Pinpoint the cell where the given text exists, returning its (x, y) midpoint coordinate. 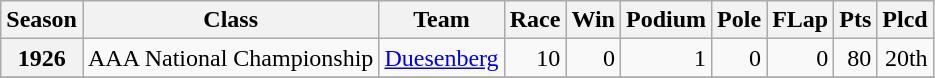
20th (905, 58)
Podium (666, 20)
Class (230, 20)
Race (535, 20)
1 (666, 58)
AAA National Championship (230, 58)
Season (42, 20)
Plcd (905, 20)
Team (442, 20)
Pole (740, 20)
1926 (42, 58)
Duesenberg (442, 58)
10 (535, 58)
FLap (800, 20)
Pts (856, 20)
Win (594, 20)
80 (856, 58)
